Identify which cell holds the provided text, then report its [x, y] central coordinate. 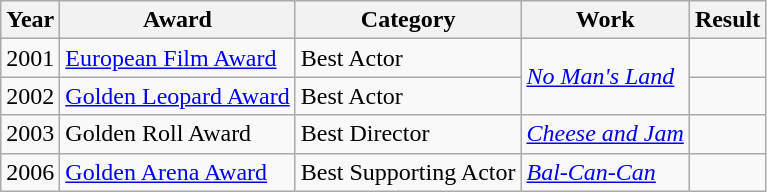
Golden Leopard Award [178, 96]
Work [605, 20]
2002 [30, 96]
Year [30, 20]
European Film Award [178, 58]
2003 [30, 134]
Best Supporting Actor [408, 172]
Golden Roll Award [178, 134]
Bal-Can-Can [605, 172]
Award [178, 20]
Result [727, 20]
Category [408, 20]
Best Director [408, 134]
2006 [30, 172]
Cheese and Jam [605, 134]
2001 [30, 58]
No Man's Land [605, 77]
Golden Arena Award [178, 172]
